Pinpoint the cell where the given text exists, returning its (x, y) midpoint coordinate. 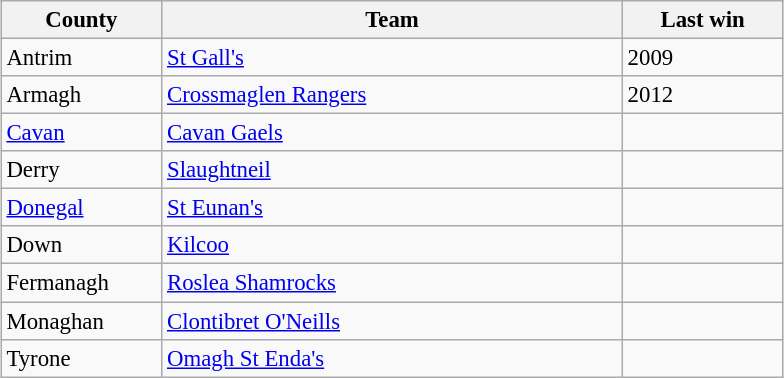
Clontibret O'Neills (392, 321)
Tyrone (82, 358)
St Eunan's (392, 208)
Team (392, 20)
Armagh (82, 95)
Last win (702, 20)
Roslea Shamrocks (392, 283)
St Gall's (392, 58)
2012 (702, 95)
Monaghan (82, 321)
Omagh St Enda's (392, 358)
Antrim (82, 58)
Crossmaglen Rangers (392, 95)
Down (82, 245)
County (82, 20)
Cavan Gaels (392, 133)
Derry (82, 170)
Slaughtneil (392, 170)
2009 (702, 58)
Cavan (82, 133)
Fermanagh (82, 283)
Donegal (82, 208)
Kilcoo (392, 245)
